Provide the [x, y] coordinate of the cell's center where the given text is located.  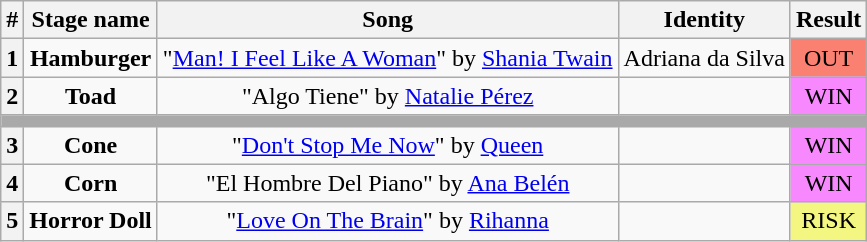
Adriana da Silva [704, 58]
2 [12, 96]
4 [12, 183]
Song [388, 20]
Toad [91, 96]
Identity [704, 20]
3 [12, 145]
1 [12, 58]
OUT [828, 58]
Horror Doll [91, 221]
Corn [91, 183]
"Algo Tiene" by Natalie Pérez [388, 96]
"El Hombre Del Piano" by Ana Belén [388, 183]
"Man! I Feel Like A Woman" by Shania Twain [388, 58]
"Love On The Brain" by Rihanna [388, 221]
# [12, 20]
Hamburger [91, 58]
RISK [828, 221]
Cone [91, 145]
Stage name [91, 20]
5 [12, 221]
"Don't Stop Me Now" by Queen [388, 145]
Result [828, 20]
